Return the [X, Y] coordinate for the center point of the cell that contains the specified text.  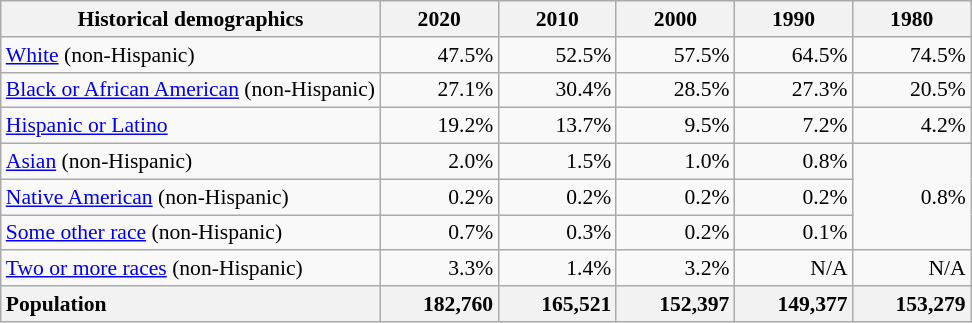
2.0% [439, 162]
47.5% [439, 55]
153,279 [912, 304]
74.5% [912, 55]
20.5% [912, 90]
Historical demographics [190, 19]
Black or African American (non-Hispanic) [190, 90]
19.2% [439, 126]
0.3% [557, 233]
30.4% [557, 90]
165,521 [557, 304]
2020 [439, 19]
Native American (non-Hispanic) [190, 197]
1980 [912, 19]
White (non-Hispanic) [190, 55]
Population [190, 304]
57.5% [675, 55]
64.5% [793, 55]
Some other race (non-Hispanic) [190, 233]
Two or more races (non-Hispanic) [190, 269]
0.7% [439, 233]
1990 [793, 19]
27.1% [439, 90]
4.2% [912, 126]
28.5% [675, 90]
3.3% [439, 269]
152,397 [675, 304]
27.3% [793, 90]
1.5% [557, 162]
149,377 [793, 304]
182,760 [439, 304]
3.2% [675, 269]
Asian (non-Hispanic) [190, 162]
7.2% [793, 126]
0.1% [793, 233]
52.5% [557, 55]
9.5% [675, 126]
1.0% [675, 162]
13.7% [557, 126]
2000 [675, 19]
2010 [557, 19]
1.4% [557, 269]
Hispanic or Latino [190, 126]
